Search for the cell housing the specified text and yield its [x, y] center coordinate. 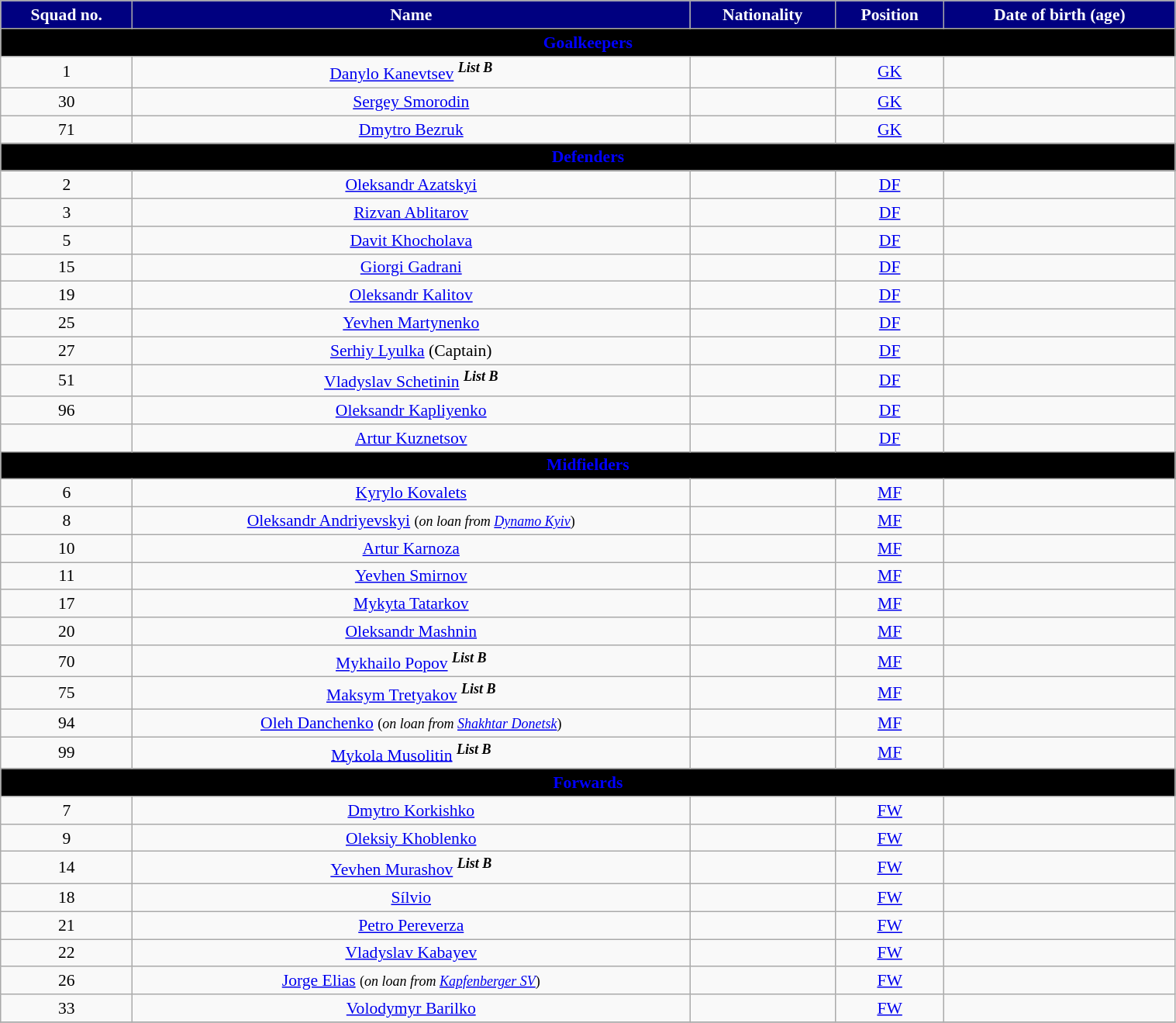
70 [67, 661]
Jorge Elias (on loan from Kapfenberger SV) [411, 981]
Davit Khocholava [411, 240]
9 [67, 838]
Oleksandr Andriyevskyi (on loan from Dynamo Kyiv) [411, 521]
Oleksandr Kalitov [411, 295]
Squad no. [67, 15]
Kyrylo Kovalets [411, 493]
Mykhailo Popov List B [411, 661]
25 [67, 323]
Forwards [588, 783]
27 [67, 351]
19 [67, 295]
Dmytro Bezruk [411, 130]
Sergey Smorodin [411, 102]
15 [67, 268]
75 [67, 693]
Serhiy Lyulka (Captain) [411, 351]
3 [67, 213]
Danylo Kanevtsev List B [411, 71]
Date of birth (age) [1060, 15]
17 [67, 604]
26 [67, 981]
11 [67, 576]
99 [67, 752]
Artur Karnoza [411, 548]
7 [67, 810]
94 [67, 724]
Goalkeepers [588, 43]
Yevhen Martynenko [411, 323]
Yevhen Murashov List B [411, 867]
Mykola Musolitin List B [411, 752]
21 [67, 925]
Sílvio [411, 898]
10 [67, 548]
5 [67, 240]
33 [67, 1008]
30 [67, 102]
71 [67, 130]
22 [67, 953]
20 [67, 631]
Oleksandr Azatskyi [411, 185]
Maksym Tretyakov List B [411, 693]
Giorgi Gadrani [411, 268]
Dmytro Korkishko [411, 810]
Yevhen Smirnov [411, 576]
51 [67, 380]
14 [67, 867]
Volodymyr Barilko [411, 1008]
Oleksandr Mashnin [411, 631]
Name [411, 15]
8 [67, 521]
18 [67, 898]
1 [67, 71]
Vladyslav Schetinin List B [411, 380]
Petro Pereverza [411, 925]
Oleh Danchenko (on loan from Shakhtar Donetsk) [411, 724]
6 [67, 493]
Nationality [763, 15]
Oleksiy Khoblenko [411, 838]
96 [67, 410]
Midfielders [588, 466]
Rizvan Ablitarov [411, 213]
Vladyslav Kabayev [411, 953]
Mykyta Tatarkov [411, 604]
Position [890, 15]
2 [67, 185]
Artur Kuznetsov [411, 438]
Defenders [588, 157]
Oleksandr Kapliyenko [411, 410]
